Pinpoint the cell where the given text exists, returning its (X, Y) midpoint coordinate. 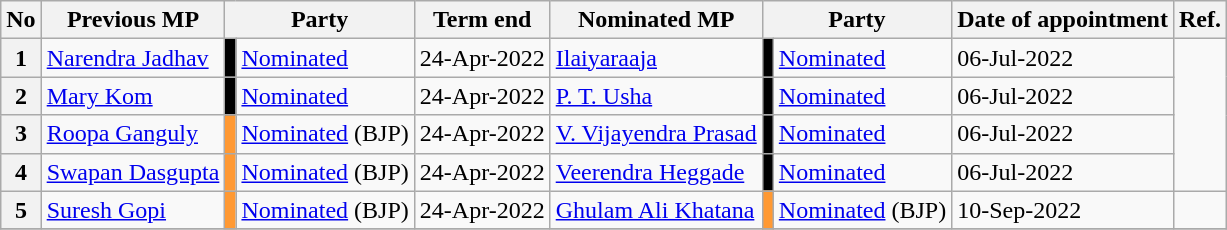
P. T. Usha (656, 96)
10-Sep-2022 (1063, 210)
V. Vijayendra Prasad (656, 134)
1 (21, 58)
Date of appointment (1063, 20)
Previous MP (133, 20)
No (21, 20)
Ref. (1200, 20)
2 (21, 96)
4 (21, 172)
Swapan Dasgupta (133, 172)
5 (21, 210)
3 (21, 134)
Mary Kom (133, 96)
Term end (482, 20)
Suresh Gopi (133, 210)
Nominated MP (656, 20)
Roopa Ganguly (133, 134)
Narendra Jadhav (133, 58)
Veerendra Heggade (656, 172)
Ghulam Ali Khatana (656, 210)
Ilaiyaraaja (656, 58)
